Return (X, Y) of the center of cell containing provided text 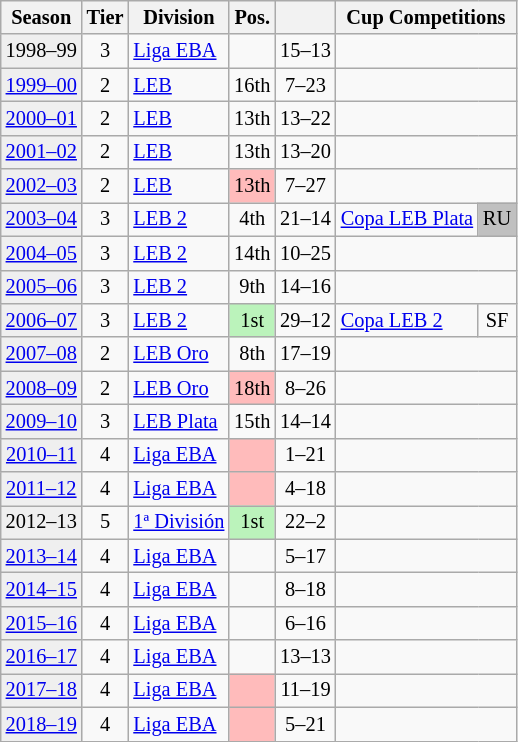
Pos. (252, 17)
2017–18 (42, 690)
6–16 (306, 623)
2009–10 (42, 421)
7–27 (306, 186)
8–26 (306, 388)
RU (497, 219)
2001–02 (42, 152)
15th (252, 421)
1999–00 (42, 85)
2010–11 (42, 455)
8–18 (306, 589)
29–12 (306, 320)
2014–15 (42, 589)
13–22 (306, 118)
2018–19 (42, 724)
14–16 (306, 287)
5 (106, 522)
Copa LEB Plata (407, 219)
2000–01 (42, 118)
18th (252, 388)
Tier (106, 17)
2012–13 (42, 522)
22–2 (306, 522)
2011–12 (42, 489)
2008–09 (42, 388)
16th (252, 85)
Season (42, 17)
Copa LEB 2 (407, 320)
LEB Plata (178, 421)
Cup Competitions (426, 17)
21–14 (306, 219)
8th (252, 354)
2002–03 (42, 186)
11–19 (306, 690)
1ª División (178, 522)
14–14 (306, 421)
10–25 (306, 253)
13–20 (306, 152)
4th (252, 219)
2013–14 (42, 556)
2016–17 (42, 657)
2003–04 (42, 219)
9th (252, 287)
Division (178, 17)
5–21 (306, 724)
13–13 (306, 657)
2005–06 (42, 287)
1–21 (306, 455)
2015–16 (42, 623)
SF (497, 320)
7–23 (306, 85)
17–19 (306, 354)
15–13 (306, 51)
2007–08 (42, 354)
2006–07 (42, 320)
4–18 (306, 489)
2004–05 (42, 253)
14th (252, 253)
1998–99 (42, 51)
5–17 (306, 556)
